Output the (X, Y) coordinate of the center of the cell containing the given text.  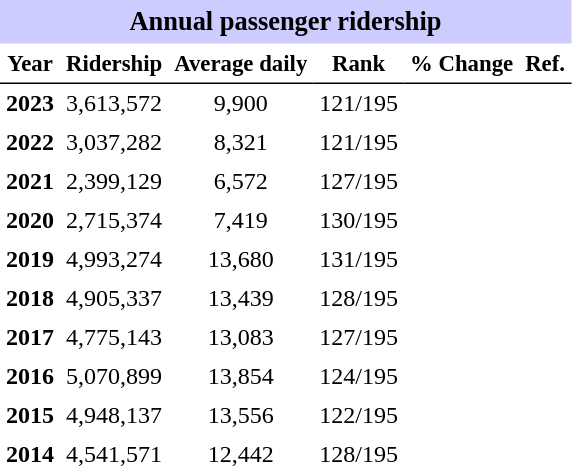
13,083 (240, 338)
Annual passenger ridership (286, 22)
13,556 (240, 416)
Rank (358, 64)
124/195 (358, 376)
13,854 (240, 376)
2021 (30, 182)
Ref. (545, 64)
2023 (30, 104)
4,993,274 (114, 260)
4,948,137 (114, 416)
3,037,282 (114, 142)
2,399,129 (114, 182)
131/195 (358, 260)
Year (30, 64)
3,613,572 (114, 104)
13,680 (240, 260)
4,905,337 (114, 298)
2022 (30, 142)
128/195 (358, 298)
6,572 (240, 182)
122/195 (358, 416)
2016 (30, 376)
% Change (462, 64)
2,715,374 (114, 220)
130/195 (358, 220)
2015 (30, 416)
2018 (30, 298)
13,439 (240, 298)
2017 (30, 338)
7,419 (240, 220)
2019 (30, 260)
2020 (30, 220)
4,775,143 (114, 338)
5,070,899 (114, 376)
8,321 (240, 142)
9,900 (240, 104)
Average daily (240, 64)
Ridership (114, 64)
